Capture the cell that displays the provided text and extract its (X, Y) central coordinate. 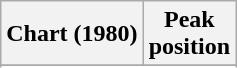
Peakposition (189, 34)
Chart (1980) (72, 34)
